Determine the [x, y] coordinate at the center of the cell enclosing the given text.  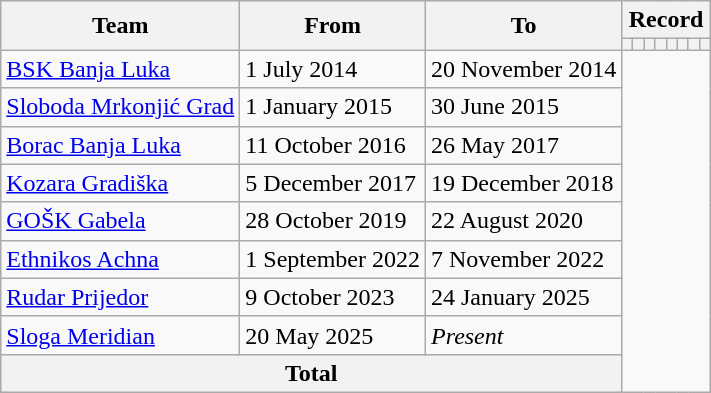
Record [666, 20]
Sloga Meridian [120, 335]
Sloboda Mrkonjić Grad [120, 107]
20 May 2025 [333, 335]
11 October 2016 [333, 145]
20 November 2014 [523, 69]
22 August 2020 [523, 221]
28 October 2019 [333, 221]
1 January 2015 [333, 107]
From [333, 26]
BSK Banja Luka [120, 69]
Total [312, 373]
5 December 2017 [333, 183]
Team [120, 26]
1 September 2022 [333, 259]
9 October 2023 [333, 297]
Kozara Gradiška [120, 183]
Present [523, 335]
Rudar Prijedor [120, 297]
To [523, 26]
30 June 2015 [523, 107]
26 May 2017 [523, 145]
GOŠK Gabela [120, 221]
Ethnikos Achna [120, 259]
Borac Banja Luka [120, 145]
7 November 2022 [523, 259]
19 December 2018 [523, 183]
1 July 2014 [333, 69]
24 January 2025 [523, 297]
